Detect which cell encompasses the target text, then output its (X, Y) center coordinate. 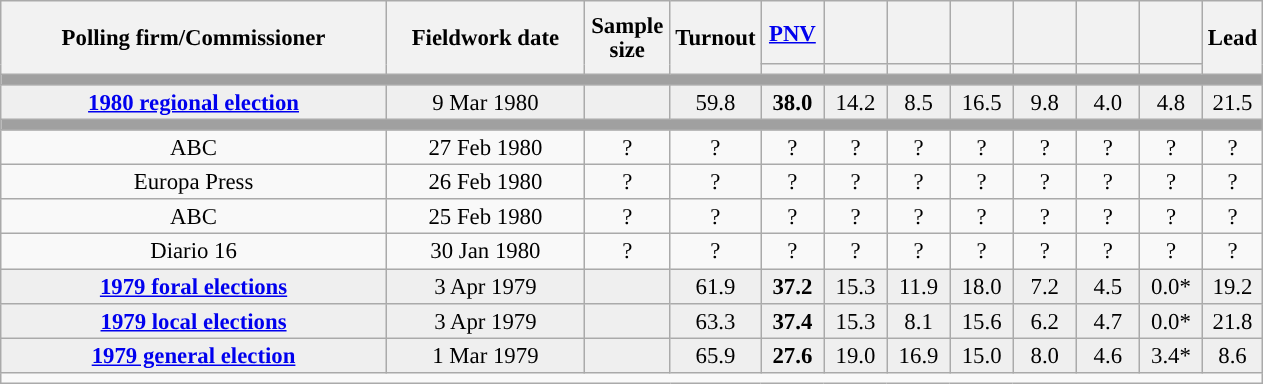
7.2 (1044, 286)
1980 regional election (194, 102)
8.1 (918, 320)
26 Feb 1980 (485, 182)
19.2 (1232, 286)
30 Jan 1980 (485, 252)
1979 foral elections (194, 286)
PNV (792, 32)
19.0 (856, 356)
Europa Press (194, 182)
11.9 (918, 286)
4.7 (1108, 320)
27.6 (792, 356)
27 Feb 1980 (485, 148)
16.5 (982, 102)
59.8 (716, 102)
61.9 (716, 286)
25 Feb 1980 (485, 218)
15.0 (982, 356)
Sample size (627, 38)
16.9 (918, 356)
Lead (1232, 38)
1 Mar 1979 (485, 356)
3.4* (1170, 356)
9 Mar 1980 (485, 102)
15.6 (982, 320)
Fieldwork date (485, 38)
8.6 (1232, 356)
4.8 (1170, 102)
14.2 (856, 102)
4.0 (1108, 102)
21.5 (1232, 102)
8.0 (1044, 356)
63.3 (716, 320)
37.2 (792, 286)
38.0 (792, 102)
18.0 (982, 286)
Polling firm/Commissioner (194, 38)
6.2 (1044, 320)
4.5 (1108, 286)
8.5 (918, 102)
Turnout (716, 38)
Diario 16 (194, 252)
21.8 (1232, 320)
37.4 (792, 320)
1979 local elections (194, 320)
4.6 (1108, 356)
1979 general election (194, 356)
65.9 (716, 356)
9.8 (1044, 102)
